Return [X, Y] of the center of cell containing provided text 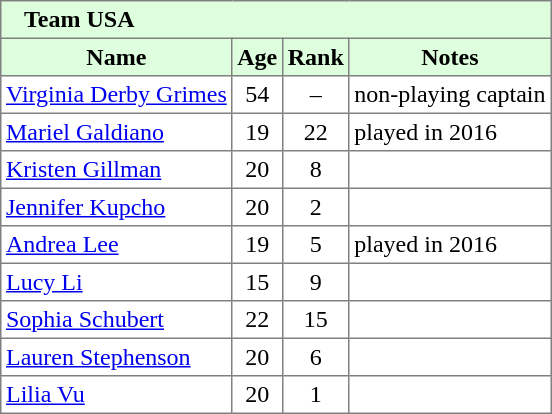
5 [316, 245]
Jennifer Kupcho [116, 207]
Name [116, 57]
– [316, 95]
9 [316, 282]
2 [316, 207]
54 [257, 95]
Virginia Derby Grimes [116, 95]
non-playing captain [450, 95]
Notes [450, 57]
Kristen Gillman [116, 170]
Andrea Lee [116, 245]
Mariel Galdiano [116, 132]
Sophia Schubert [116, 320]
6 [316, 357]
Lauren Stephenson [116, 357]
Rank [316, 57]
1 [316, 395]
Age [257, 57]
Lilia Vu [116, 395]
Lucy Li [116, 282]
8 [316, 170]
Team USA [276, 20]
